Locate the cell with the specified text and output its [X, Y] center coordinate. 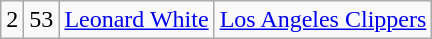
53 [42, 20]
Los Angeles Clippers [323, 20]
2 [12, 20]
Leonard White [136, 20]
